Pinpoint the cell where the given text exists, returning its (X, Y) midpoint coordinate. 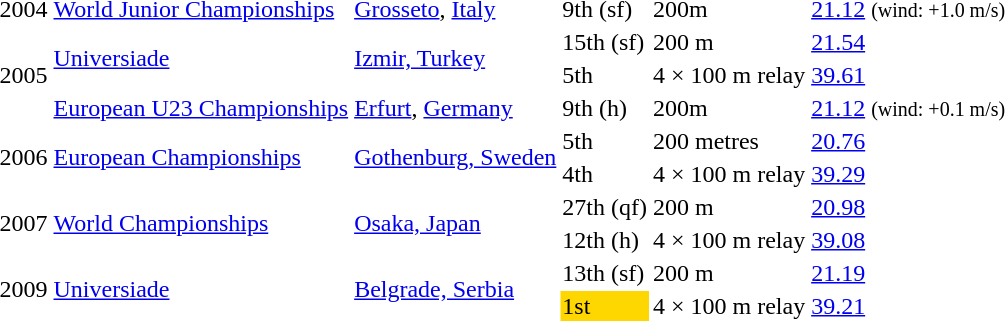
200m (728, 108)
World Championships (201, 224)
12th (h) (605, 240)
1st (605, 306)
13th (sf) (605, 273)
Izmir, Turkey (456, 58)
Osaka, Japan (456, 224)
27th (qf) (605, 207)
9th (h) (605, 108)
200 metres (728, 141)
15th (sf) (605, 42)
Erfurt, Germany (456, 108)
European U23 Championships (201, 108)
4th (605, 174)
Gothenburg, Sweden (456, 158)
Belgrade, Serbia (456, 290)
European Championships (201, 158)
